Find where the given text appears and provide that cell's center as (x, y) coordinate. 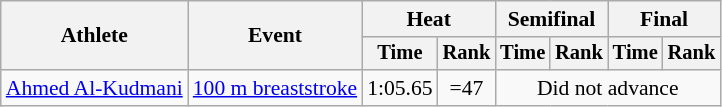
Athlete (94, 36)
Event (275, 36)
=47 (467, 88)
100 m breaststroke (275, 88)
Semifinal (551, 19)
Final (664, 19)
Did not advance (608, 88)
Heat (428, 19)
1:05.65 (400, 88)
Ahmed Al-Kudmani (94, 88)
